Return (X, Y) of the center of cell containing provided text 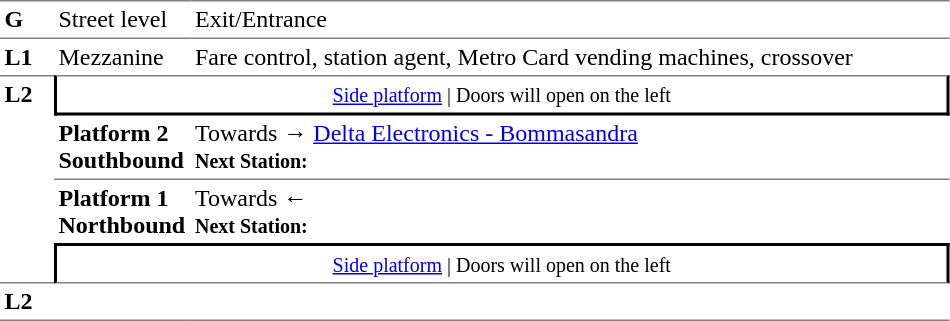
Street level (122, 20)
Towards → Delta Electronics - BommasandraNext Station: (570, 148)
Platform 2Southbound (122, 148)
Platform 1Northbound (122, 212)
Mezzanine (122, 57)
L2 (27, 179)
Towards ← Next Station: (570, 212)
G (27, 20)
Fare control, station agent, Metro Card vending machines, crossover (570, 57)
L1 (27, 57)
Exit/Entrance (570, 20)
